Return [X, Y] of the center of cell containing provided text 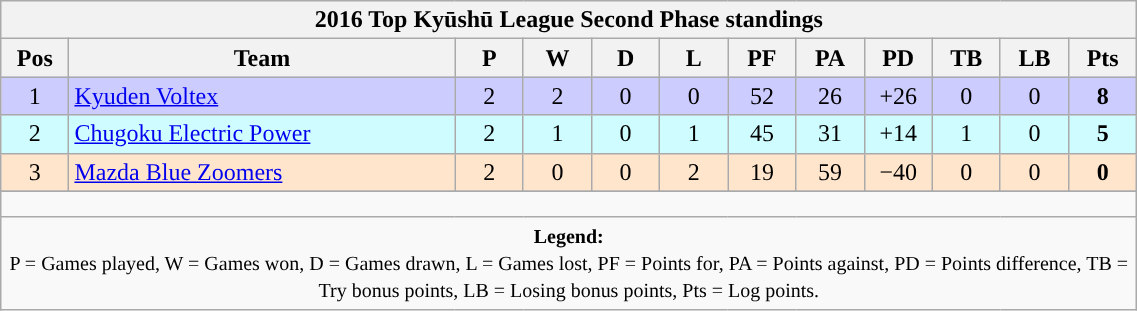
Chugoku Electric Power [262, 134]
PF [762, 58]
31 [830, 134]
26 [830, 96]
59 [830, 172]
19 [762, 172]
5 [1103, 134]
3 [35, 172]
LB [1034, 58]
P [489, 58]
Kyuden Voltex [262, 96]
PA [830, 58]
45 [762, 134]
L [694, 58]
Pos [35, 58]
Mazda Blue Zoomers [262, 172]
Team [262, 58]
+26 [898, 96]
PD [898, 58]
2016 Top Kyūshū League Second Phase standings [569, 20]
52 [762, 96]
8 [1103, 96]
−40 [898, 172]
W [557, 58]
+14 [898, 134]
TB [966, 58]
D [625, 58]
Pts [1103, 58]
